Identify which cell holds the provided text, then report its (X, Y) central coordinate. 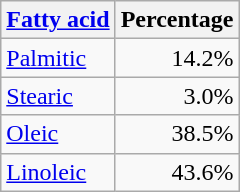
Fatty acid (58, 20)
Percentage (177, 20)
Oleic (58, 134)
38.5% (177, 134)
14.2% (177, 58)
Palmitic (58, 58)
3.0% (177, 96)
Stearic (58, 96)
Linoleic (58, 172)
43.6% (177, 172)
